Provide the [x, y] coordinate of the cell's center where the given text is located.  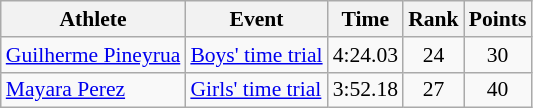
27 [434, 90]
Girls' time trial [256, 90]
40 [498, 90]
3:52.18 [366, 90]
4:24.03 [366, 55]
Event [256, 19]
Points [498, 19]
24 [434, 55]
Mayara Perez [94, 90]
Time [366, 19]
Rank [434, 19]
Athlete [94, 19]
30 [498, 55]
Guilherme Pineyrua [94, 55]
Boys' time trial [256, 55]
